Determine the [X, Y] coordinate at the center of the cell enclosing the given text.  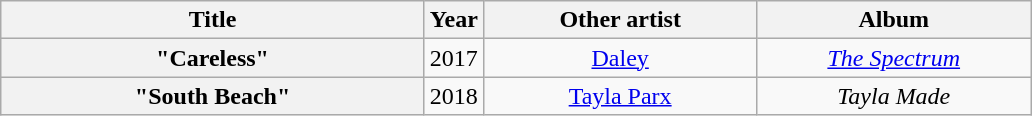
Daley [620, 58]
Album [894, 20]
2018 [454, 96]
"South Beach" [213, 96]
2017 [454, 58]
Year [454, 20]
"Careless" [213, 58]
Tayla Made [894, 96]
Title [213, 20]
Other artist [620, 20]
Tayla Parx [620, 96]
The Spectrum [894, 58]
